Find where the given text appears and provide that cell's center as [x, y] coordinate. 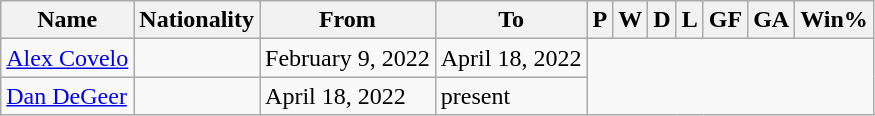
GF [725, 20]
present [511, 96]
February 9, 2022 [348, 58]
To [511, 20]
Win% [834, 20]
D [662, 20]
Dan DeGeer [68, 96]
P [600, 20]
Alex Covelo [68, 58]
L [690, 20]
Nationality [197, 20]
Name [68, 20]
From [348, 20]
GA [772, 20]
W [630, 20]
